Provide the (X, Y) coordinate of the cell's center where the given text is located.  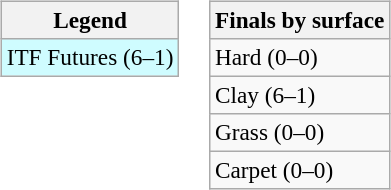
Carpet (0–0) (300, 171)
Clay (6–1) (300, 95)
ITF Futures (6–1) (90, 57)
Grass (0–0) (300, 133)
Finals by surface (300, 20)
Hard (0–0) (300, 57)
Legend (90, 20)
